Return the [X, Y] coordinate for the center point of the cell that contains the specified text.  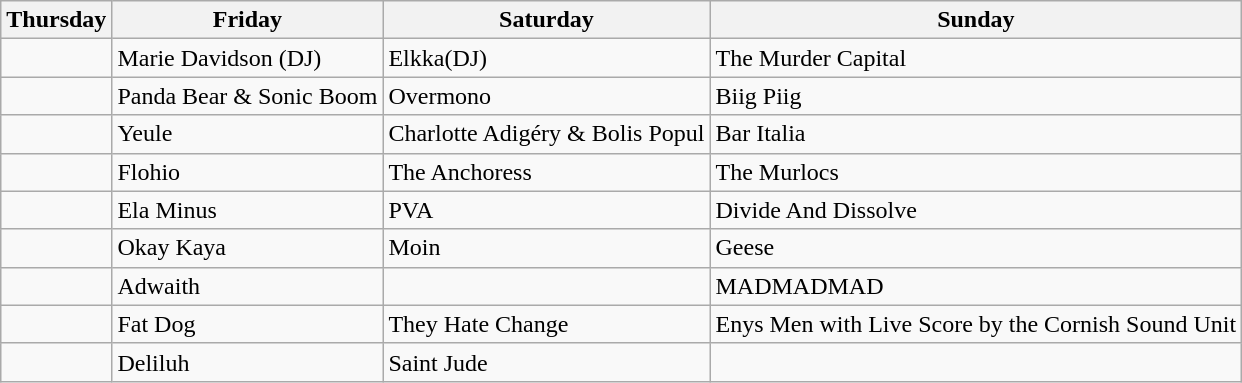
Yeule [248, 134]
Biig Piig [976, 96]
Geese [976, 248]
Divide And Dissolve [976, 210]
Saint Jude [546, 362]
The Murder Capital [976, 58]
Overmono [546, 96]
Deliluh [248, 362]
Thursday [56, 20]
Friday [248, 20]
Panda Bear & Sonic Boom [248, 96]
The Murlocs [976, 172]
Elkka(DJ) [546, 58]
Saturday [546, 20]
Moin [546, 248]
The Anchoress [546, 172]
Charlotte Adigéry & Bolis Popul [546, 134]
Bar Italia [976, 134]
Marie Davidson (DJ) [248, 58]
Enys Men with Live Score by the Cornish Sound Unit [976, 324]
MADMADMAD [976, 286]
PVA [546, 210]
Sunday [976, 20]
Flohio [248, 172]
Fat Dog [248, 324]
Ela Minus [248, 210]
Okay Kaya [248, 248]
Adwaith [248, 286]
They Hate Change [546, 324]
